Return (X, Y) of the center of cell containing provided text 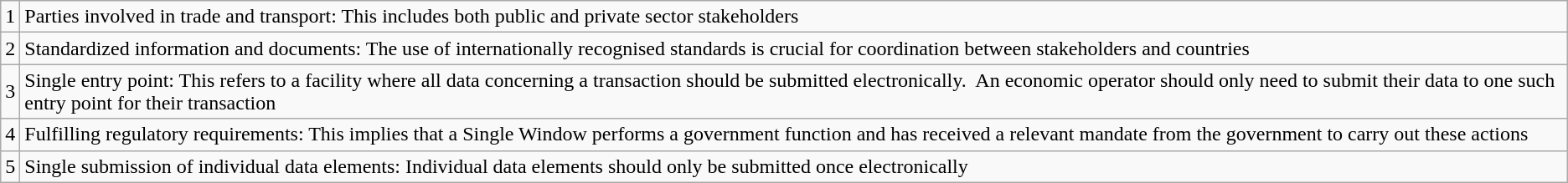
Parties involved in trade and transport: This includes both public and private sector stakeholders (794, 17)
Single submission of individual data elements: Individual data elements should only be submitted once electronically (794, 166)
4 (10, 135)
2 (10, 48)
1 (10, 17)
3 (10, 92)
5 (10, 166)
